Return the [X, Y] coordinate for the center point of the cell that contains the specified text.  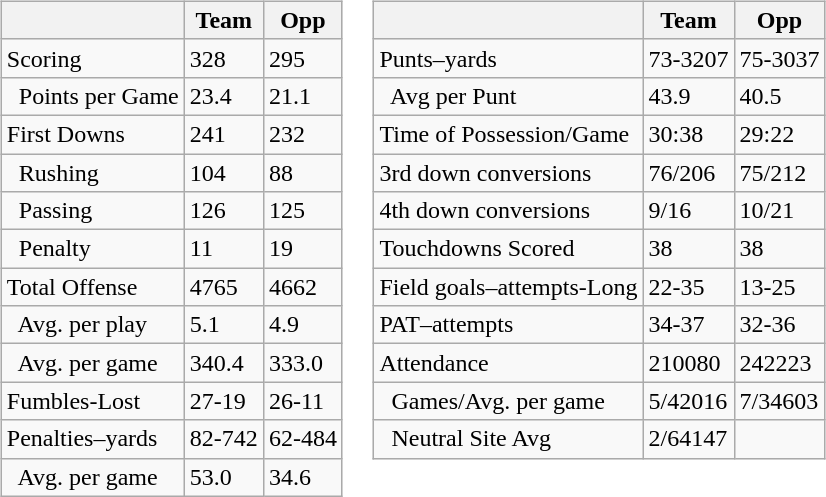
43.9 [688, 96]
328 [224, 58]
11 [224, 249]
7/34603 [780, 401]
Time of Possession/Game [508, 134]
4662 [302, 287]
241 [224, 134]
75-3037 [780, 58]
232 [302, 134]
3rd down conversions [508, 173]
40.5 [780, 96]
Total Offense [92, 287]
Fumbles-Lost [92, 401]
Neutral Site Avg [508, 439]
5.1 [224, 325]
Touchdowns Scored [508, 249]
First Downs [92, 134]
Points per Game [92, 96]
Attendance [508, 363]
Avg per Punt [508, 96]
76/206 [688, 173]
210080 [688, 363]
13-25 [780, 287]
Passing [92, 211]
19 [302, 249]
21.1 [302, 96]
Rushing [92, 173]
32-36 [780, 325]
126 [224, 211]
Punts–yards [508, 58]
333.0 [302, 363]
53.0 [224, 477]
88 [302, 173]
62-484 [302, 439]
295 [302, 58]
5/42016 [688, 401]
73-3207 [688, 58]
30:38 [688, 134]
10/21 [780, 211]
242223 [780, 363]
9/16 [688, 211]
4765 [224, 287]
27-19 [224, 401]
Field goals–attempts-Long [508, 287]
29:22 [780, 134]
Avg. per play [92, 325]
PAT–attempts [508, 325]
125 [302, 211]
34-37 [688, 325]
340.4 [224, 363]
75/212 [780, 173]
104 [224, 173]
Games/Avg. per game [508, 401]
2/64147 [688, 439]
Penalties–yards [92, 439]
82-742 [224, 439]
4.9 [302, 325]
34.6 [302, 477]
Penalty [92, 249]
4th down conversions [508, 211]
Scoring [92, 58]
22-35 [688, 287]
23.4 [224, 96]
26-11 [302, 401]
